Output the (x, y) coordinate of the center of the cell containing the given text.  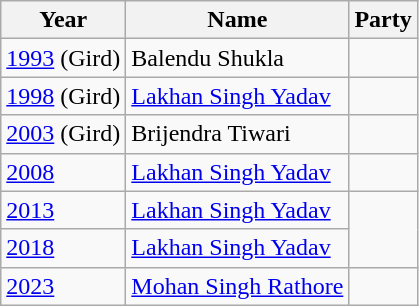
2008 (64, 172)
2023 (64, 286)
1998 (Gird) (64, 96)
Year (64, 20)
Party (383, 20)
Name (238, 20)
Brijendra Tiwari (238, 134)
2013 (64, 210)
2003 (Gird) (64, 134)
1993 (Gird) (64, 58)
Mohan Singh Rathore (238, 286)
Balendu Shukla (238, 58)
2018 (64, 248)
